For the text-containing cell, return its midpoint in [X, Y] coordinate format. 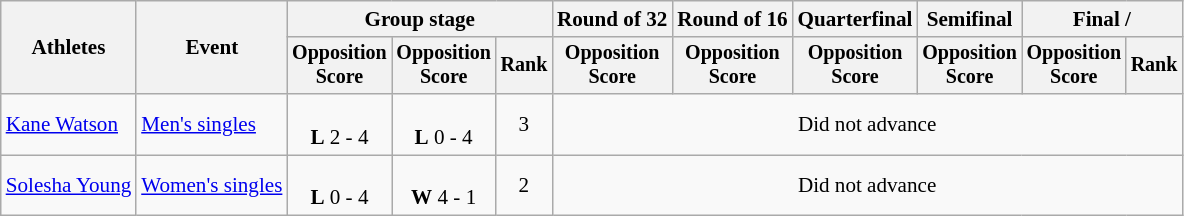
Men's singles [212, 124]
Athletes [69, 48]
Round of 32 [612, 18]
Event [212, 48]
Quarterfinal [856, 18]
Round of 16 [732, 18]
Women's singles [212, 186]
W 4 - 1 [444, 186]
Kane Watson [69, 124]
2 [524, 186]
L 2 - 4 [339, 124]
Semifinal [969, 18]
Final / [1102, 18]
3 [524, 124]
Solesha Young [69, 186]
Group stage [420, 18]
